Return (x, y) of the center of cell containing provided text 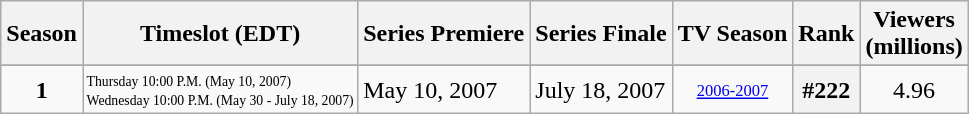
#222 (826, 90)
4.96 (914, 90)
Viewers(millions) (914, 34)
Series Finale (601, 34)
July 18, 2007 (601, 90)
1 (42, 90)
Rank (826, 34)
Series Premiere (444, 34)
May 10, 2007 (444, 90)
Thursday 10:00 P.M. (May 10, 2007)Wednesday 10:00 P.M. (May 30 - July 18, 2007) (220, 90)
Season (42, 34)
2006-2007 (732, 90)
Timeslot (EDT) (220, 34)
TV Season (732, 34)
